Identify which cell holds the provided text, then report its (X, Y) central coordinate. 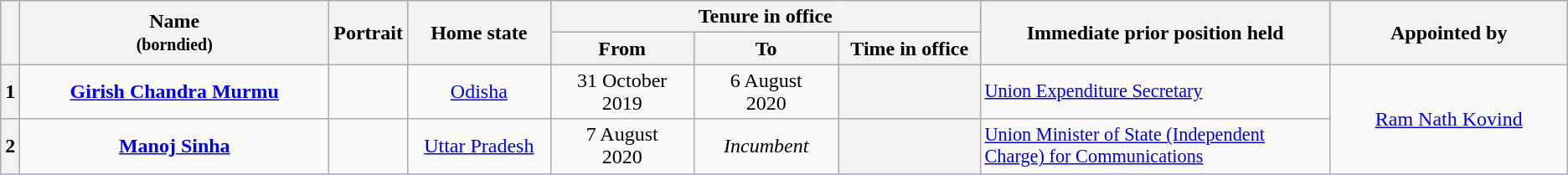
Union Minister of State (Independent Charge) for Communications (1155, 146)
Tenure in office (766, 17)
Immediate prior position held (1155, 33)
6 August2020 (766, 92)
To (766, 49)
Union Expenditure Secretary (1155, 92)
Name(borndied) (174, 33)
Appointed by (1449, 33)
Uttar Pradesh (479, 146)
31 October2019 (622, 92)
Time in office (910, 49)
1 (10, 92)
Home state (479, 33)
Portrait (369, 33)
2 (10, 146)
From (622, 49)
Ram Nath Kovind (1449, 119)
Girish Chandra Murmu (174, 92)
Manoj Sinha (174, 146)
7 August2020 (622, 146)
Odisha (479, 92)
Incumbent (766, 146)
